Output the (X, Y) coordinate of the center of the cell containing the given text.  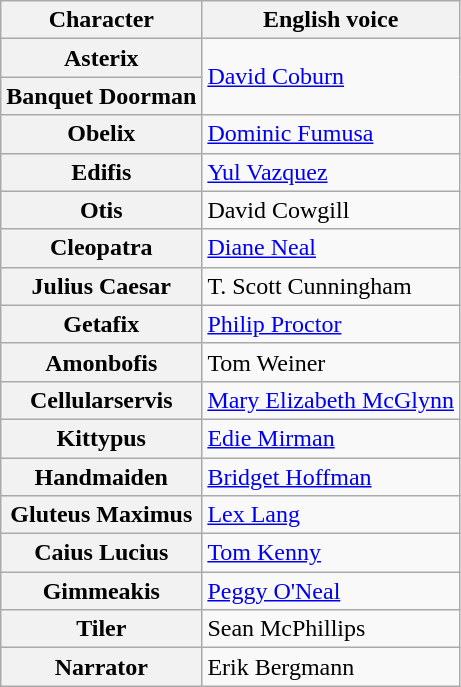
Edie Mirman (331, 438)
Getafix (102, 324)
Character (102, 20)
Caius Lucius (102, 553)
T. Scott Cunningham (331, 286)
Otis (102, 210)
Cleopatra (102, 248)
Tom Weiner (331, 362)
Gluteus Maximus (102, 515)
Obelix (102, 134)
Lex Lang (331, 515)
Banquet Doorman (102, 96)
Yul Vazquez (331, 172)
David Coburn (331, 77)
Erik Bergmann (331, 667)
English voice (331, 20)
Edifis (102, 172)
Julius Caesar (102, 286)
Asterix (102, 58)
Tom Kenny (331, 553)
Handmaiden (102, 477)
Kittypus (102, 438)
Dominic Fumusa (331, 134)
Mary Elizabeth McGlynn (331, 400)
Amonbofis (102, 362)
Cellularservis (102, 400)
Narrator (102, 667)
David Cowgill (331, 210)
Gimmeakis (102, 591)
Philip Proctor (331, 324)
Bridget Hoffman (331, 477)
Sean McPhillips (331, 629)
Peggy O'Neal (331, 591)
Diane Neal (331, 248)
Tiler (102, 629)
